Search for the cell housing the specified text and yield its [x, y] center coordinate. 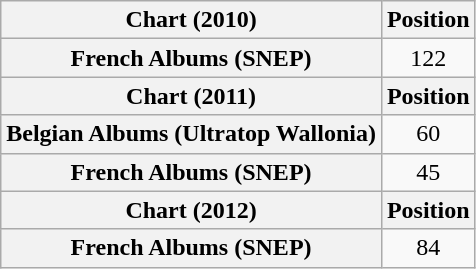
Chart (2010) [192, 20]
45 [428, 172]
84 [428, 248]
Chart (2011) [192, 96]
122 [428, 58]
60 [428, 134]
Belgian Albums (Ultratop Wallonia) [192, 134]
Chart (2012) [192, 210]
